Return (X, Y) of the center of cell containing provided text 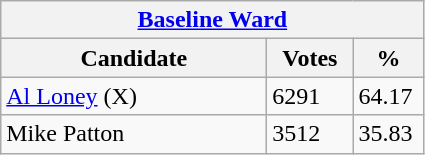
% (388, 58)
3512 (310, 134)
Mike Patton (134, 134)
Votes (310, 58)
Baseline Ward (212, 20)
Al Loney (X) (134, 96)
35.83 (388, 134)
6291 (310, 96)
Candidate (134, 58)
64.17 (388, 96)
